Capture the cell that displays the provided text and extract its (X, Y) central coordinate. 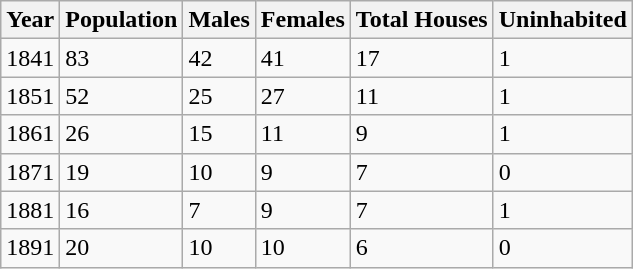
26 (122, 134)
16 (122, 210)
Year (30, 20)
19 (122, 172)
1891 (30, 248)
1841 (30, 58)
25 (219, 96)
1861 (30, 134)
1881 (30, 210)
6 (422, 248)
Males (219, 20)
41 (302, 58)
15 (219, 134)
Uninhabited (562, 20)
20 (122, 248)
Population (122, 20)
42 (219, 58)
Females (302, 20)
17 (422, 58)
1851 (30, 96)
27 (302, 96)
Total Houses (422, 20)
1871 (30, 172)
52 (122, 96)
83 (122, 58)
